Identify which cell holds the provided text, then report its [x, y] central coordinate. 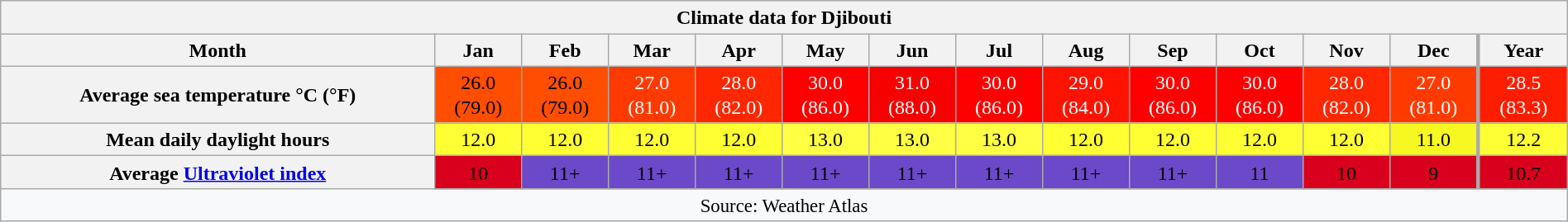
Climate data for Djibouti [784, 17]
Jul [999, 50]
Nov [1346, 50]
Dec [1434, 50]
29.0(84.0) [1087, 94]
Source: Weather Atlas [784, 205]
28.5(83.3) [1523, 94]
Sep [1173, 50]
31.0(88.0) [913, 94]
12.2 [1523, 139]
Year [1523, 50]
Mean daily daylight hours [218, 139]
11 [1260, 172]
May [825, 50]
Aug [1087, 50]
Jun [913, 50]
11.0 [1434, 139]
Jan [478, 50]
Month [218, 50]
Average Ultraviolet index [218, 172]
Mar [652, 50]
9 [1434, 172]
Feb [566, 50]
Oct [1260, 50]
10.7 [1523, 172]
Apr [739, 50]
Average sea temperature °C (°F) [218, 94]
